Locate the cell with the specified text and output its (x, y) center coordinate. 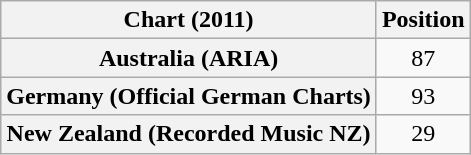
New Zealand (Recorded Music NZ) (189, 134)
Chart (2011) (189, 20)
Australia (ARIA) (189, 58)
Germany (Official German Charts) (189, 96)
87 (423, 58)
Position (423, 20)
93 (423, 96)
29 (423, 134)
